Find where the given text appears and provide that cell's center as (x, y) coordinate. 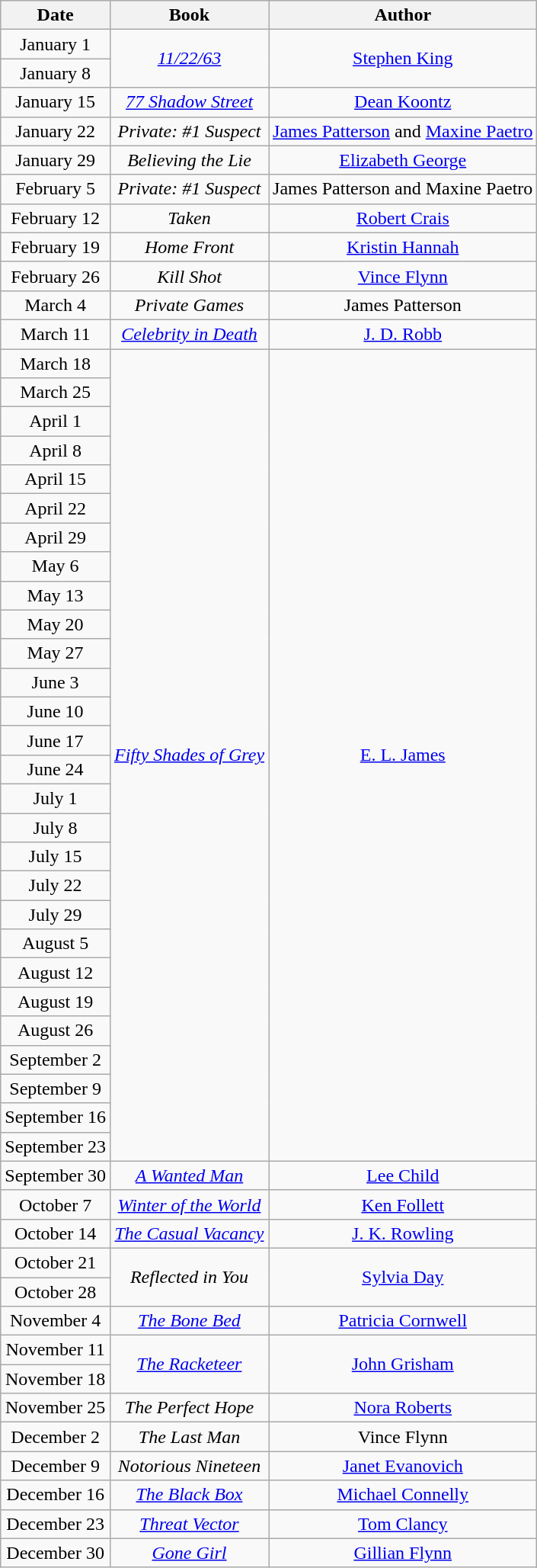
Michael Connelly (403, 1495)
October 28 (56, 1292)
Winter of the World (189, 1204)
Author (403, 15)
Nora Roberts (403, 1408)
Janet Evanovich (403, 1466)
J. D. Robb (403, 334)
Taken (189, 218)
February 12 (56, 218)
February 5 (56, 189)
August 12 (56, 973)
The Perfect Hope (189, 1408)
James Patterson (403, 305)
Lee Child (403, 1175)
May 6 (56, 566)
July 1 (56, 798)
March 18 (56, 364)
Stephen King (403, 59)
July 22 (56, 886)
Elizabeth George (403, 160)
The Black Box (189, 1495)
December 2 (56, 1437)
Dean Koontz (403, 102)
E. L. James (403, 755)
Gone Girl (189, 1553)
J. K. Rowling (403, 1233)
Date (56, 15)
John Grisham (403, 1364)
April 8 (56, 451)
February 26 (56, 276)
April 22 (56, 508)
Gillian Flynn (403, 1553)
November 18 (56, 1379)
77 Shadow Street (189, 102)
November 25 (56, 1408)
September 16 (56, 1117)
September 30 (56, 1175)
Book (189, 15)
Kristin Hannah (403, 247)
September 2 (56, 1060)
July 15 (56, 857)
August 19 (56, 1002)
September 23 (56, 1146)
December 16 (56, 1495)
September 9 (56, 1089)
January 22 (56, 131)
December 30 (56, 1553)
March 4 (56, 305)
Reflected in You (189, 1277)
October 21 (56, 1262)
October 14 (56, 1233)
October 7 (56, 1204)
Fifty Shades of Grey (189, 755)
June 17 (56, 740)
Ken Follett (403, 1204)
Threat Vector (189, 1524)
The Racketeer (189, 1364)
August 5 (56, 944)
January 15 (56, 102)
A Wanted Man (189, 1175)
The Last Man (189, 1437)
Believing the Lie (189, 160)
Robert Crais (403, 218)
June 24 (56, 769)
April 29 (56, 537)
December 23 (56, 1524)
November 4 (56, 1321)
July 8 (56, 827)
January 29 (56, 160)
Celebrity in Death (189, 334)
Private Games (189, 305)
March 25 (56, 393)
August 26 (56, 1031)
April 1 (56, 422)
May 20 (56, 624)
January 1 (56, 44)
June 10 (56, 711)
April 15 (56, 479)
July 29 (56, 915)
Tom Clancy (403, 1524)
Sylvia Day (403, 1277)
June 3 (56, 682)
The Casual Vacancy (189, 1233)
11/22/63 (189, 59)
February 19 (56, 247)
May 13 (56, 595)
March 11 (56, 334)
Kill Shot (189, 276)
The Bone Bed (189, 1321)
November 11 (56, 1350)
January 8 (56, 73)
Notorious Nineteen (189, 1466)
Patricia Cornwell (403, 1321)
Home Front (189, 247)
December 9 (56, 1466)
May 27 (56, 653)
